Detect which cell encompasses the target text, then output its (X, Y) center coordinate. 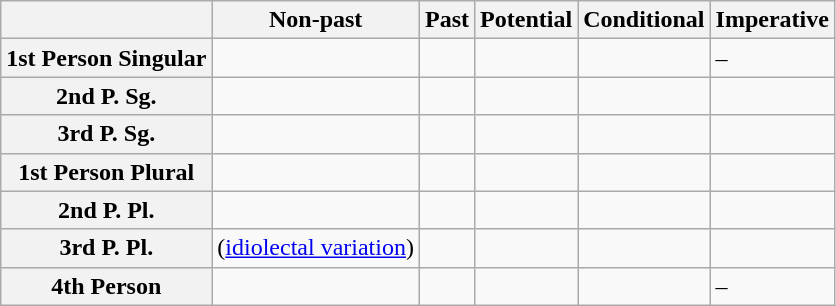
Non-past (316, 20)
4th Person (106, 286)
(idiolectal variation) (316, 248)
Imperative (772, 20)
2nd P. Pl. (106, 210)
3rd P. Sg. (106, 134)
Potential (526, 20)
3rd P. Pl. (106, 248)
2nd P. Sg. (106, 96)
1st Person Singular (106, 58)
1st Person Plural (106, 172)
Conditional (644, 20)
Past (446, 20)
